Determine the [X, Y] coordinate at the center of the cell enclosing the given text.  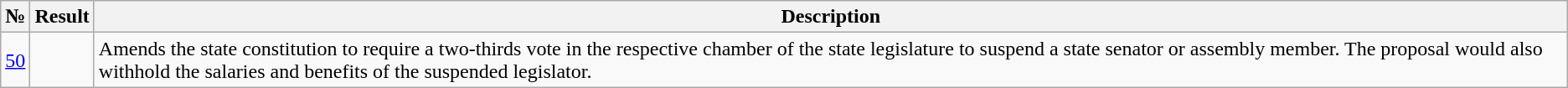
№ [15, 17]
Description [831, 17]
Result [62, 17]
50 [15, 60]
